Return (X, Y) of the center of cell containing provided text 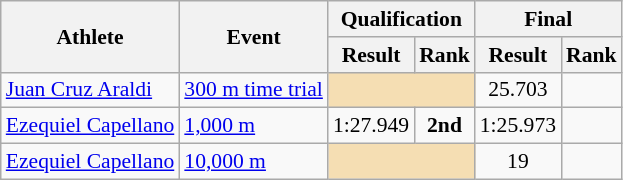
Juan Cruz Araldi (90, 90)
10,000 m (254, 162)
2nd (444, 126)
19 (518, 162)
300 m time trial (254, 90)
Final (548, 19)
Qualification (402, 19)
1:25.973 (518, 126)
Event (254, 36)
1:27.949 (371, 126)
Athlete (90, 36)
1,000 m (254, 126)
25.703 (518, 90)
